Extract the [x, y] coordinate from the center of the cell holding the provided text.  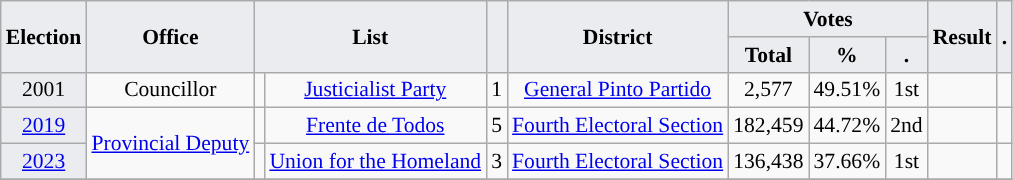
Votes [828, 19]
Frente de Todos [375, 126]
182,459 [768, 126]
44.72% [846, 126]
% [846, 55]
2001 [44, 90]
2023 [44, 162]
Election [44, 36]
2nd [906, 126]
Councillor [170, 90]
List [370, 36]
Provincial Deputy [170, 144]
Justicialist Party [375, 90]
2,577 [768, 90]
District [618, 36]
Result [962, 36]
Office [170, 36]
1 [496, 90]
Union for the Homeland [375, 162]
136,438 [768, 162]
General Pinto Partido [618, 90]
5 [496, 126]
Total [768, 55]
2019 [44, 126]
49.51% [846, 90]
37.66% [846, 162]
3 [496, 162]
